Search for the cell housing the specified text and yield its (X, Y) center coordinate. 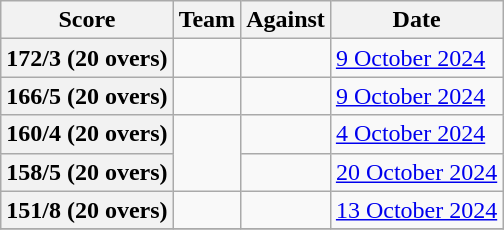
4 October 2024 (416, 134)
158/5 (20 overs) (87, 172)
13 October 2024 (416, 210)
160/4 (20 overs) (87, 134)
Against (286, 20)
20 October 2024 (416, 172)
172/3 (20 overs) (87, 58)
Score (87, 20)
151/8 (20 overs) (87, 210)
Team (207, 20)
Date (416, 20)
166/5 (20 overs) (87, 96)
